Provide the [X, Y] coordinate of the cell's center where the given text is located.  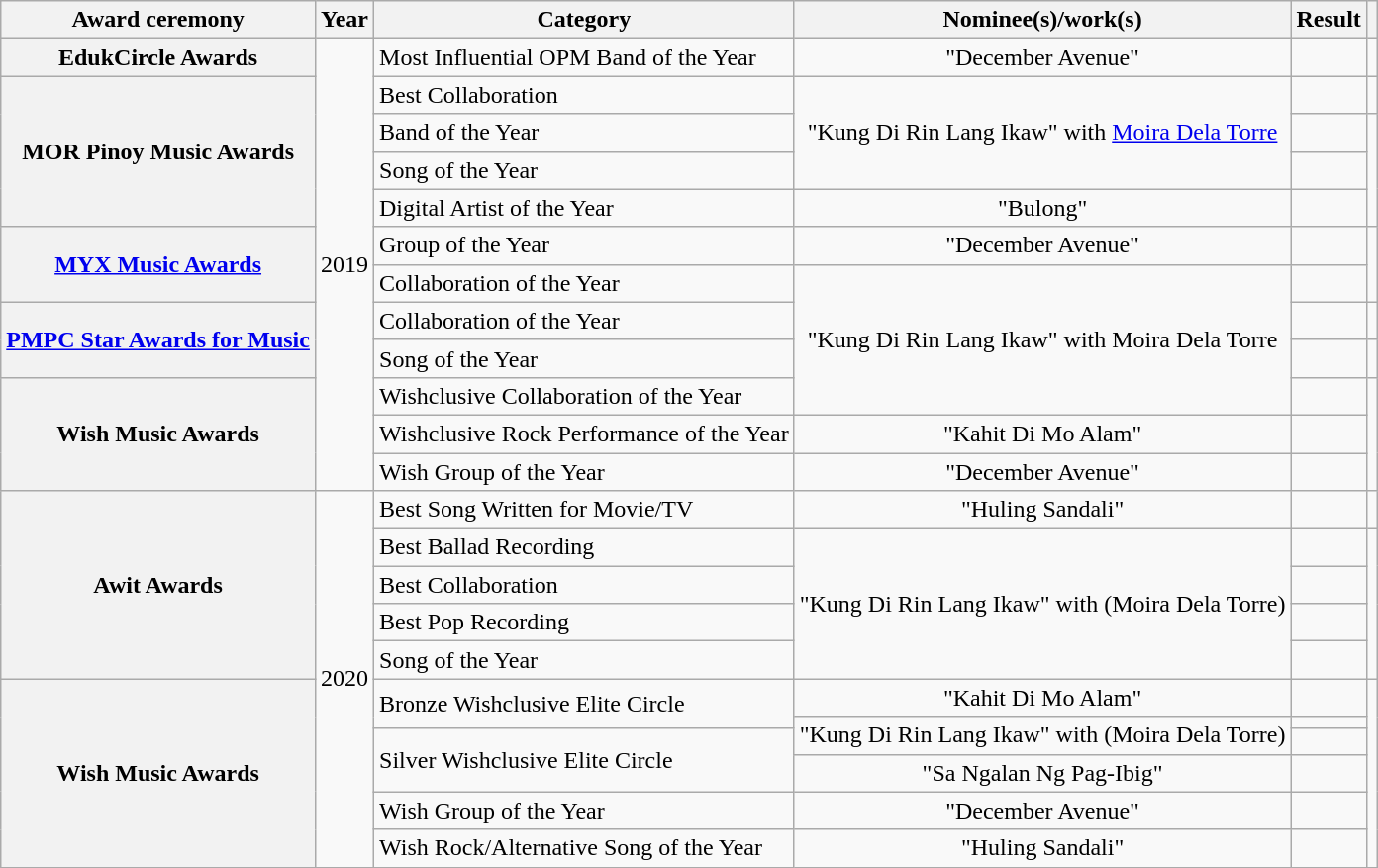
MOR Pinoy Music Awards [158, 151]
"Bulong" [1042, 208]
Awit Awards [158, 585]
PMPC Star Awards for Music [158, 339]
Bronze Wishclusive Elite Circle [584, 703]
MYX Music Awards [158, 264]
"Sa Ngalan Ng Pag-Ibig" [1042, 773]
Band of the Year [584, 133]
Best Pop Recording [584, 623]
Result [1329, 20]
Wishclusive Rock Performance of the Year [584, 434]
Nominee(s)/work(s) [1042, 20]
Silver Wishclusive Elite Circle [584, 760]
Best Ballad Recording [584, 547]
Category [584, 20]
2020 [344, 679]
Wishclusive Collaboration of the Year [584, 396]
Year [344, 20]
Best Song Written for Movie/TV [584, 510]
Group of the Year [584, 245]
EdukCircle Awards [158, 57]
Most Influential OPM Band of the Year [584, 57]
2019 [344, 265]
Award ceremony [158, 20]
Digital Artist of the Year [584, 208]
Wish Rock/Alternative Song of the Year [584, 848]
